Provide the (X, Y) coordinate of the cell's center where the given text is located.  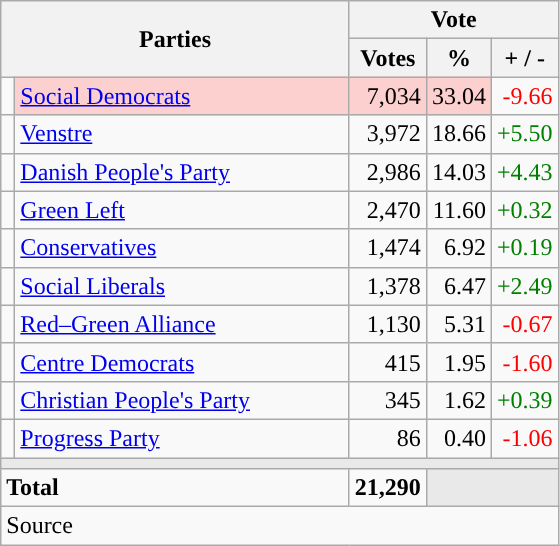
% (458, 58)
1.62 (458, 400)
+ / - (524, 58)
Green Left (182, 210)
-1.06 (524, 438)
7,034 (388, 96)
Vote (454, 20)
-9.66 (524, 96)
415 (388, 362)
Parties (176, 39)
1.95 (458, 362)
1,474 (388, 248)
2,470 (388, 210)
Conservatives (182, 248)
+4.43 (524, 172)
Danish People's Party (182, 172)
Votes (388, 58)
-1.60 (524, 362)
86 (388, 438)
6.47 (458, 286)
-0.67 (524, 324)
Christian People's Party (182, 400)
14.03 (458, 172)
Red–Green Alliance (182, 324)
+2.49 (524, 286)
345 (388, 400)
1,130 (388, 324)
6.92 (458, 248)
33.04 (458, 96)
0.40 (458, 438)
+0.39 (524, 400)
2,986 (388, 172)
Social Liberals (182, 286)
18.66 (458, 134)
Progress Party (182, 438)
Venstre (182, 134)
11.60 (458, 210)
Total (176, 488)
Social Democrats (182, 96)
+0.32 (524, 210)
3,972 (388, 134)
+5.50 (524, 134)
1,378 (388, 286)
Centre Democrats (182, 362)
+0.19 (524, 248)
21,290 (388, 488)
Source (280, 526)
5.31 (458, 324)
